Pinpoint the cell where the given text exists, returning its (x, y) midpoint coordinate. 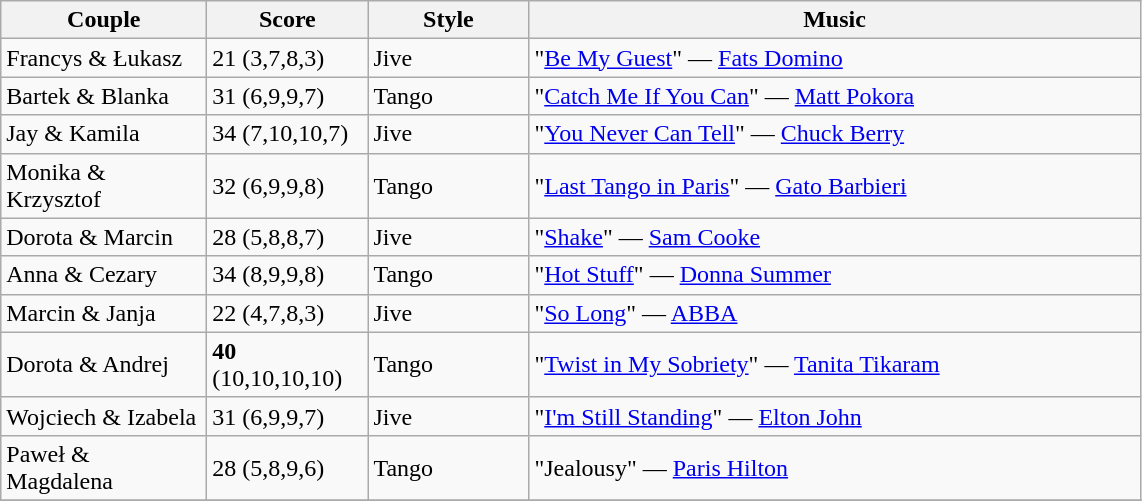
"You Never Can Tell" — Chuck Berry (834, 134)
"I'm Still Standing" — Elton John (834, 416)
"Catch Me If You Can" — Matt Pokora (834, 96)
"Twist in My Sobriety" — Tanita Tikaram (834, 364)
Anna & Cezary (104, 275)
Wojciech & Izabela (104, 416)
22 (4,7,8,3) (288, 313)
Style (448, 20)
Francys & Łukasz (104, 58)
21 (3,7,8,3) (288, 58)
"Jealousy" — Paris Hilton (834, 468)
28 (5,8,9,6) (288, 468)
40 (10,10,10,10) (288, 364)
34 (7,10,10,7) (288, 134)
"Hot Stuff" — Donna Summer (834, 275)
Monika & Krzysztof (104, 186)
Dorota & Andrej (104, 364)
Bartek & Blanka (104, 96)
"Shake" — Sam Cooke (834, 237)
Dorota & Marcin (104, 237)
Score (288, 20)
Paweł & Magdalena (104, 468)
28 (5,8,8,7) (288, 237)
"So Long" — ABBA (834, 313)
Couple (104, 20)
Music (834, 20)
Marcin & Janja (104, 313)
32 (6,9,9,8) (288, 186)
34 (8,9,9,8) (288, 275)
"Be My Guest" — Fats Domino (834, 58)
Jay & Kamila (104, 134)
"Last Tango in Paris" — Gato Barbieri (834, 186)
